Determine the (X, Y) coordinate at the center of the cell enclosing the given text.  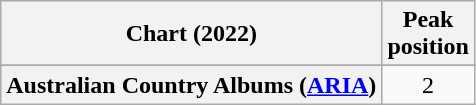
Peakposition (428, 34)
Australian Country Albums (ARIA) (192, 85)
Chart (2022) (192, 34)
2 (428, 85)
